Locate the cell with the specified text and output its [x, y] center coordinate. 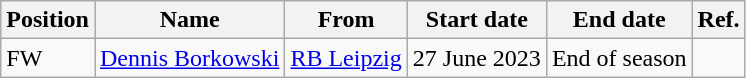
RB Leipzig [346, 58]
End of season [619, 58]
Position [48, 20]
FW [48, 58]
Ref. [718, 20]
27 June 2023 [476, 58]
From [346, 20]
Dennis Borkowski [189, 58]
Name [189, 20]
End date [619, 20]
Start date [476, 20]
